Output the [x, y] coordinate of the center of the cell containing the given text.  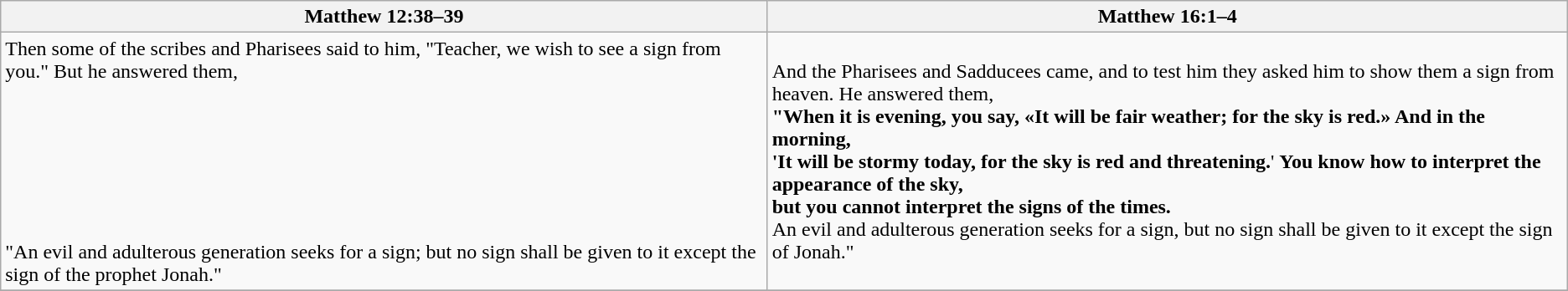
Matthew 12:38–39 [384, 17]
Matthew 16:1–4 [1168, 17]
